Pinpoint the cell where the given text exists, returning its [x, y] midpoint coordinate. 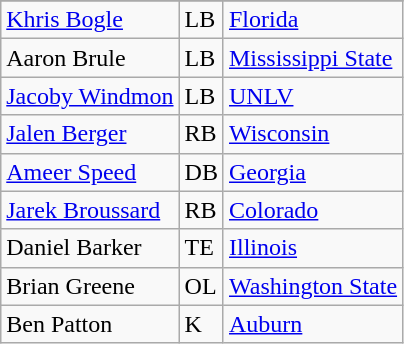
TE [201, 248]
Washington State [312, 286]
Jalen Berger [90, 134]
Brian Greene [90, 286]
UNLV [312, 96]
Auburn [312, 324]
K [201, 324]
Ameer Speed [90, 172]
Jarek Broussard [90, 210]
Wisconsin [312, 134]
Mississippi State [312, 58]
Georgia [312, 172]
OL [201, 286]
DB [201, 172]
Aaron Brule [90, 58]
Illinois [312, 248]
Florida [312, 20]
Daniel Barker [90, 248]
Khris Bogle [90, 20]
Colorado [312, 210]
Jacoby Windmon [90, 96]
Ben Patton [90, 324]
